Find where the given text appears and provide that cell's center as (X, Y) coordinate. 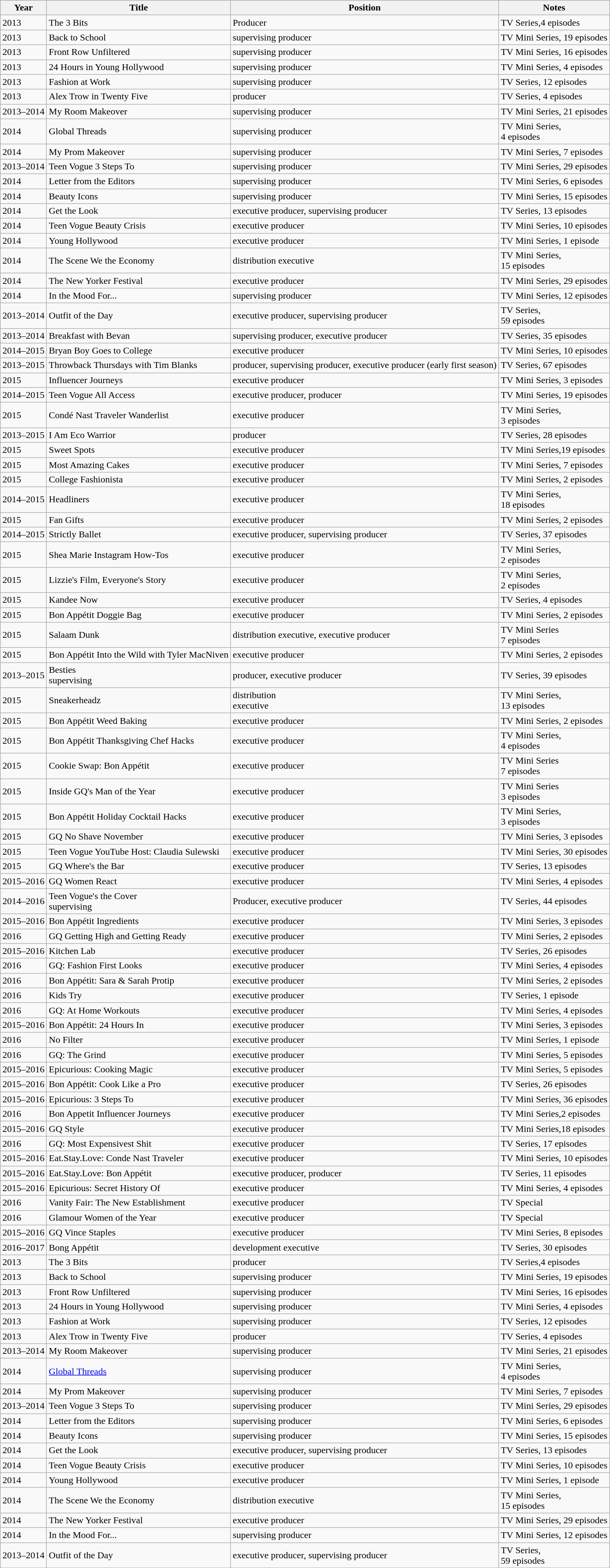
No Filter (139, 1040)
distributionexecutive (365, 700)
Epicurious: Secret History Of (139, 1188)
TV Mini Series, 36 episodes (554, 1099)
TV Series, 44 episodes (554, 901)
Bon Appétit Ingredients (139, 921)
Bryan Boy Goes to College (139, 350)
TV Mini Series,13 episodes (554, 700)
Sweet Spots (139, 450)
Cookie Swap: Bon Appétit (139, 766)
Year (23, 8)
TV Mini Series, 30 episodes (554, 852)
College Fashionista (139, 480)
GQ: Most Expensivest Shit (139, 1144)
Eat.Stay.Love: Bon Appétit (139, 1173)
producer, supervising producer, executive producer (early first season) (365, 365)
Headliners (139, 500)
Eat.Stay.Love: Conde Nast Traveler (139, 1158)
Epicurious: Cooking Magic (139, 1070)
producer, executive producer (365, 675)
TV Series, 11 episodes (554, 1173)
Teen Vogue YouTube Host: Claudia Sulewski (139, 852)
TV Series, 1 episode (554, 995)
TV Series, 30 episodes (554, 1247)
2016–2017 (23, 1247)
Influencer Journeys (139, 380)
Producer, executive producer (365, 901)
Bon Appétit Weed Baking (139, 720)
Bon Appetit Influencer Journeys (139, 1114)
distribution executive, executive producer (365, 635)
GQ Getting High and Getting Ready (139, 936)
TV Mini Series3 episodes (554, 791)
Title (139, 8)
Bon Appétit Thanksgiving Chef Hacks (139, 741)
Bon Appétit: Sara & Sarah Protip (139, 980)
I Am Eco Warrior (139, 435)
Bon Appétit: 24 Hours In (139, 1025)
Glamour Women of the Year (139, 1218)
2014–2016 (23, 901)
supervising producer, executive producer (365, 336)
TV Mini Series, 8 episodes (554, 1232)
TV Series, 28 episodes (554, 435)
Position (365, 8)
GQ No Shave November (139, 837)
Kandee Now (139, 600)
TV Series, 35 episodes (554, 336)
Bon Appétit Into the Wild with Tyler MacNiven (139, 655)
Teen Vogue All Access (139, 395)
Bon Appétit: Cook Like a Pro (139, 1084)
Strictly Ballet (139, 535)
Epicurious: 3 Steps To (139, 1099)
Kitchen Lab (139, 951)
Salaam Dunk (139, 635)
Lizzie's Film, Everyone's Story (139, 580)
GQ: At Home Workouts (139, 1010)
GQ Vince Staples (139, 1232)
GQ Style (139, 1129)
GQ Women React (139, 881)
Breakfast with Bevan (139, 336)
TV Series, 37 episodes (554, 535)
Throwback Thursdays with Tim Blanks (139, 365)
TV Series, 17 episodes (554, 1144)
Inside GQ's Man of the Year (139, 791)
Bestiessupervising (139, 675)
Condé Nast Traveler Wanderlist (139, 415)
Most Amazing Cakes (139, 465)
TV Mini Series,19 episodes (554, 450)
Bon Appétit Holiday Cocktail Hacks (139, 817)
TV Series, 39 episodes (554, 675)
Vanity Fair: The New Establishment (139, 1203)
Fan Gifts (139, 520)
Bong Appétit (139, 1247)
Sneakerheadz (139, 700)
development executive (365, 1247)
TV Series, 67 episodes (554, 365)
Notes (554, 8)
Teen Vogue's the Coversupervising (139, 901)
GQ Where's the Bar (139, 866)
GQ: Fashion First Looks (139, 966)
Producer (365, 23)
Shea Marie Instagram How-Tos (139, 554)
Bon Appétit Doggie Bag (139, 615)
Kids Try (139, 995)
GQ: The Grind (139, 1055)
